Provide the (x, y) coordinate of the cell's center where the given text is located.  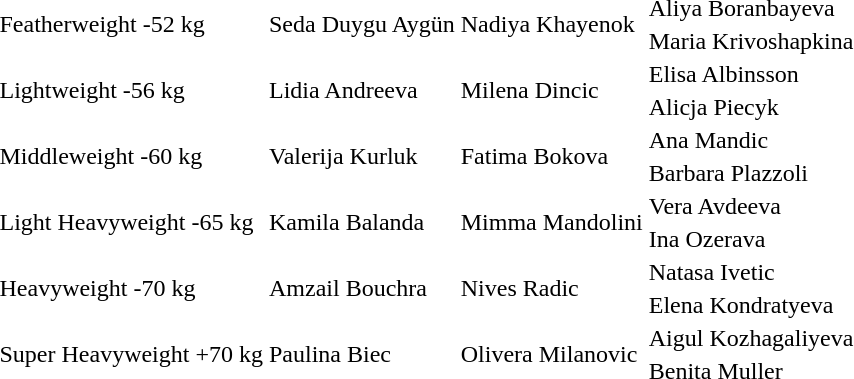
Kamila Balanda (362, 222)
Milena Dincic (552, 90)
Nives Radic (552, 288)
Fatima Bokova (552, 156)
Amzail Bouchra (362, 288)
Valerija Kurluk (362, 156)
Lidia Andreeva (362, 90)
Mimma Mandolini (552, 222)
